Detect which cell encompasses the target text, then output its [x, y] center coordinate. 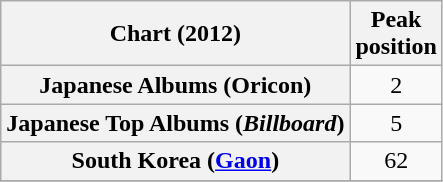
5 [396, 123]
Peakposition [396, 34]
2 [396, 85]
62 [396, 161]
Japanese Top Albums (Billboard) [176, 123]
South Korea (Gaon) [176, 161]
Japanese Albums (Oricon) [176, 85]
Chart (2012) [176, 34]
